Identify which cell holds the provided text, then report its [x, y] central coordinate. 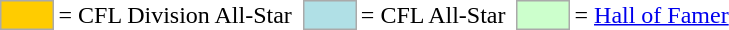
= CFL Division All-Star [175, 15]
= CFL All-Star [433, 15]
